Pinpoint the cell where the given text exists, returning its [X, Y] midpoint coordinate. 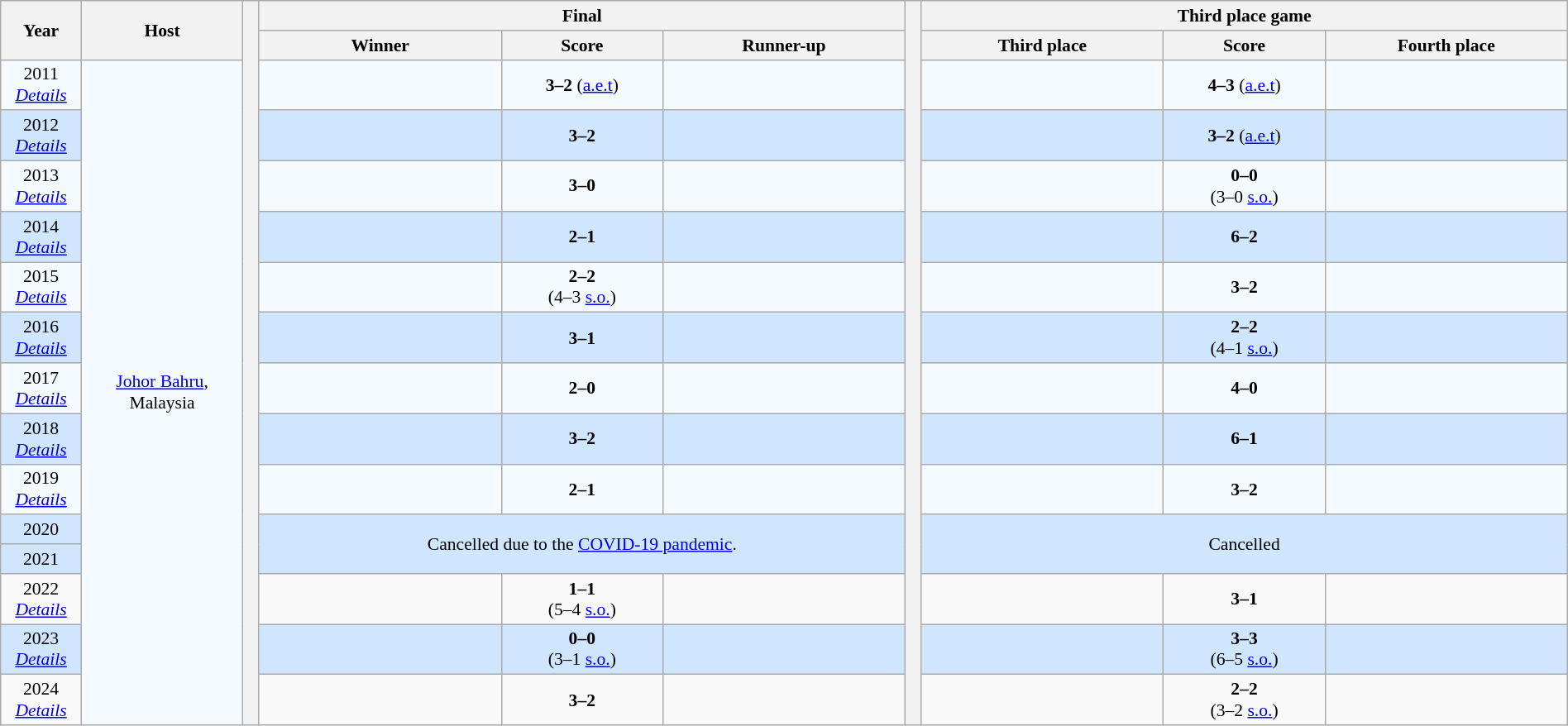
Third place [1042, 45]
2–2(4–1 s.o.) [1244, 337]
2014Details [41, 236]
Cancelled due to the COVID-19 pandemic. [582, 544]
6–1 [1244, 438]
Cancelled [1244, 544]
2–2(4–3 s.o.) [582, 288]
4–3 (a.e.t) [1244, 84]
2–0 [582, 389]
Johor Bahru, Malaysia [162, 392]
2020 [41, 530]
2018Details [41, 438]
4–0 [1244, 389]
2023Details [41, 650]
2024Details [41, 700]
2021 [41, 559]
0–0(3–0 s.o.) [1244, 187]
3–0 [582, 187]
Year [41, 30]
2012Details [41, 136]
Runner-up [784, 45]
6–2 [1244, 236]
Fourth place [1446, 45]
2011Details [41, 84]
Third place game [1244, 16]
Winner [380, 45]
Host [162, 30]
1–1(5–4 s.o.) [582, 599]
Final [582, 16]
2015Details [41, 288]
3–3(6–5 s.o.) [1244, 650]
2017Details [41, 389]
0–0(3–1 s.o.) [582, 650]
2022Details [41, 599]
2019Details [41, 490]
2013Details [41, 187]
2016Details [41, 337]
2–2(3–2 s.o.) [1244, 700]
